Extract the (x, y) coordinate from the center of the cell holding the provided text.  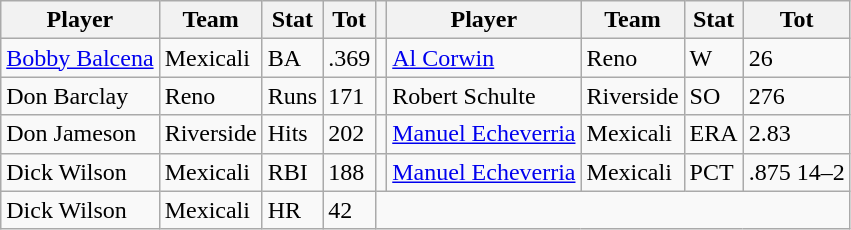
26 (796, 58)
188 (350, 172)
Don Jameson (80, 134)
Hits (292, 134)
Bobby Balcena (80, 58)
.369 (350, 58)
.875 14–2 (796, 172)
PCT (714, 172)
2.83 (796, 134)
HR (292, 210)
Don Barclay (80, 96)
Runs (292, 96)
ERA (714, 134)
RBI (292, 172)
SO (714, 96)
171 (350, 96)
Robert Schulte (484, 96)
W (714, 58)
42 (350, 210)
Al Corwin (484, 58)
BA (292, 58)
202 (350, 134)
276 (796, 96)
